For the text-containing cell, return its midpoint in [X, Y] coordinate format. 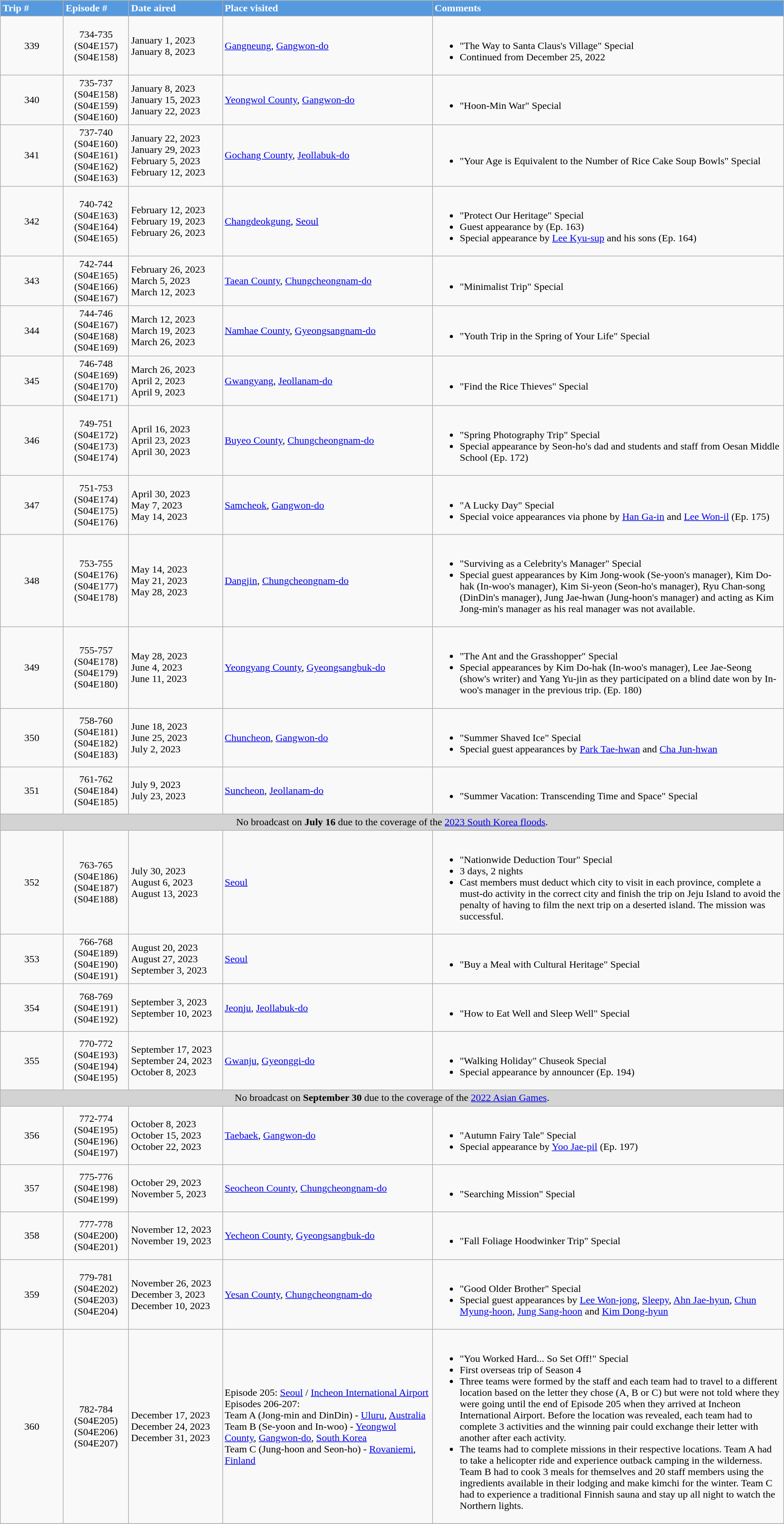
No broadcast on July 16 due to the coverage of the 2023 South Korea floods. [392, 822]
"Spring Photography Trip" SpecialSpecial appearance by Seon-ho's dad and students and staff from Oesan Middle School (Ep. 172) [608, 441]
349 [32, 667]
358 [32, 1236]
735-737(S04E158)(S04E159)(S04E160) [96, 100]
February 26, 2023March 5, 2023March 12, 2023 [175, 281]
"Minimalist Trip" Special [608, 281]
775-776(S04E198)(S04E199) [96, 1188]
Gwanju, Gyeonggi-do [328, 1061]
770-772(S04E193)(S04E194)(S04E195) [96, 1061]
"How to Eat Well and Sleep Well" Special [608, 1008]
March 12, 2023March 19, 2023March 26, 2023 [175, 331]
343 [32, 281]
339 [32, 46]
766-768(S04E189)(S04E190)(S04E191) [96, 959]
"Good Older Brother" SpecialSpecial guest appearances by Lee Won-jong, Sleepy, Ahn Jae-hyun, Chun Myung-hoon, Jung Sang-hoon and Kim Dong-hyun [608, 1294]
353 [32, 959]
Comments [608, 8]
348 [32, 581]
Gochang County, Jeollabuk-do [328, 155]
763-765(S04E186)(S04E187)(S04E188) [96, 882]
Date aired [175, 8]
744-746(S04E167)(S04E168)(S04E169) [96, 331]
May 14, 2023May 21, 2023May 28, 2023 [175, 581]
July 9, 2023July 23, 2023 [175, 791]
June 18, 2023June 25, 2023July 2, 2023 [175, 737]
"Summer Shaved Ice" SpecialSpecial guest appearances by Park Tae-hwan and Cha Jun-hwan [608, 737]
777-778(S04E200)(S04E201) [96, 1236]
347 [32, 505]
Yecheon County, Gyeongsangbuk-do [328, 1236]
782-784(S04E205)(S04E206)(S04E207) [96, 1426]
355 [32, 1061]
341 [32, 155]
"Find the Rice Thieves" Special [608, 380]
May 28, 2023June 4, 2023June 11, 2023 [175, 667]
345 [32, 380]
350 [32, 737]
January 8, 2023January 15, 2023January 22, 2023 [175, 100]
November 26, 2023December 3, 2023December 10, 2023 [175, 1294]
360 [32, 1426]
"A Lucky Day" SpecialSpecial voice appearances via phone by Han Ga-in and Lee Won-il (Ep. 175) [608, 505]
772-774(S04E195)(S04E196)(S04E197) [96, 1135]
352 [32, 882]
Yesan County, Chungcheongnam-do [328, 1294]
Taean County, Chungcheongnam-do [328, 281]
734-735(S04E157)(S04E158) [96, 46]
October 29, 2023November 5, 2023 [175, 1188]
Trip # [32, 8]
Dangjin, Chungcheongnam-do [328, 581]
342 [32, 221]
Gangneung, Gangwon-do [328, 46]
Suncheon, Jeollanam-do [328, 791]
"Hoon-Min War" Special [608, 100]
"Your Age is Equivalent to the Number of Rice Cake Soup Bowls" Special [608, 155]
761-762(S04E184)(S04E185) [96, 791]
Samcheok, Gangwon-do [328, 505]
"Fall Foliage Hoodwinker Trip" Special [608, 1236]
No broadcast on September 30 due to the coverage of the 2022 Asian Games. [392, 1098]
749-751(S04E172)(S04E173)(S04E174) [96, 441]
Jeonju, Jeollabuk-do [328, 1008]
742-744(S04E165)(S04E166)(S04E167) [96, 281]
"Walking Holiday" Chuseok SpecialSpecial appearance by announcer (Ep. 194) [608, 1061]
758-760(S04E181)(S04E182)(S04E183) [96, 737]
"The Way to Santa Claus's Village" SpecialContinued from December 25, 2022 [608, 46]
356 [32, 1135]
April 30, 2023May 7, 2023May 14, 2023 [175, 505]
344 [32, 331]
740-742(S04E163)(S04E164)(S04E165) [96, 221]
Changdeokgung, Seoul [328, 221]
"Protect Our Heritage" SpecialGuest appearance by (Ep. 163)Special appearance by Lee Kyu-sup and his sons (Ep. 164) [608, 221]
March 26, 2023April 2, 2023April 9, 2023 [175, 380]
359 [32, 1294]
Buyeo County, Chungcheongnam-do [328, 441]
Yeongwol County, Gangwon-do [328, 100]
April 16, 2023April 23, 2023April 30, 2023 [175, 441]
October 8, 2023October 15, 2023October 22, 2023 [175, 1135]
January 22, 2023January 29, 2023February 5, 2023February 12, 2023 [175, 155]
779-781(S04E202)(S04E203)(S04E204) [96, 1294]
768-769(S04E191)(S04E192) [96, 1008]
Chuncheon, Gangwon-do [328, 737]
Yeongyang County, Gyeongsangbuk-do [328, 667]
357 [32, 1188]
July 30, 2023August 6, 2023August 13, 2023 [175, 882]
Gwangyang, Jeollanam-do [328, 380]
"Youth Trip in the Spring of Your Life" Special [608, 331]
"Searching Mission" Special [608, 1188]
354 [32, 1008]
746-748(S04E169)(S04E170)(S04E171) [96, 380]
346 [32, 441]
351 [32, 791]
January 1, 2023January 8, 2023 [175, 46]
December 17, 2023December 24, 2023December 31, 2023 [175, 1426]
Episode # [96, 8]
"Buy a Meal with Cultural Heritage" Special [608, 959]
737-740(S04E160)(S04E161)(S04E162)(S04E163) [96, 155]
"Summer Vacation: Transcending Time and Space" Special [608, 791]
755-757(S04E178)(S04E179)(S04E180) [96, 667]
August 20, 2023August 27, 2023September 3, 2023 [175, 959]
340 [32, 100]
Namhae County, Gyeongsangnam-do [328, 331]
Taebaek, Gangwon-do [328, 1135]
November 12, 2023November 19, 2023 [175, 1236]
February 12, 2023February 19, 2023February 26, 2023 [175, 221]
Place visited [328, 8]
September 17, 2023September 24, 2023October 8, 2023 [175, 1061]
751-753(S04E174)(S04E175)(S04E176) [96, 505]
September 3, 2023September 10, 2023 [175, 1008]
"Autumn Fairy Tale" SpecialSpecial appearance by Yoo Jae-pil (Ep. 197) [608, 1135]
Seocheon County, Chungcheongnam-do [328, 1188]
753-755(S04E176)(S04E177)(S04E178) [96, 581]
